For the text-containing cell, return its midpoint in (x, y) coordinate format. 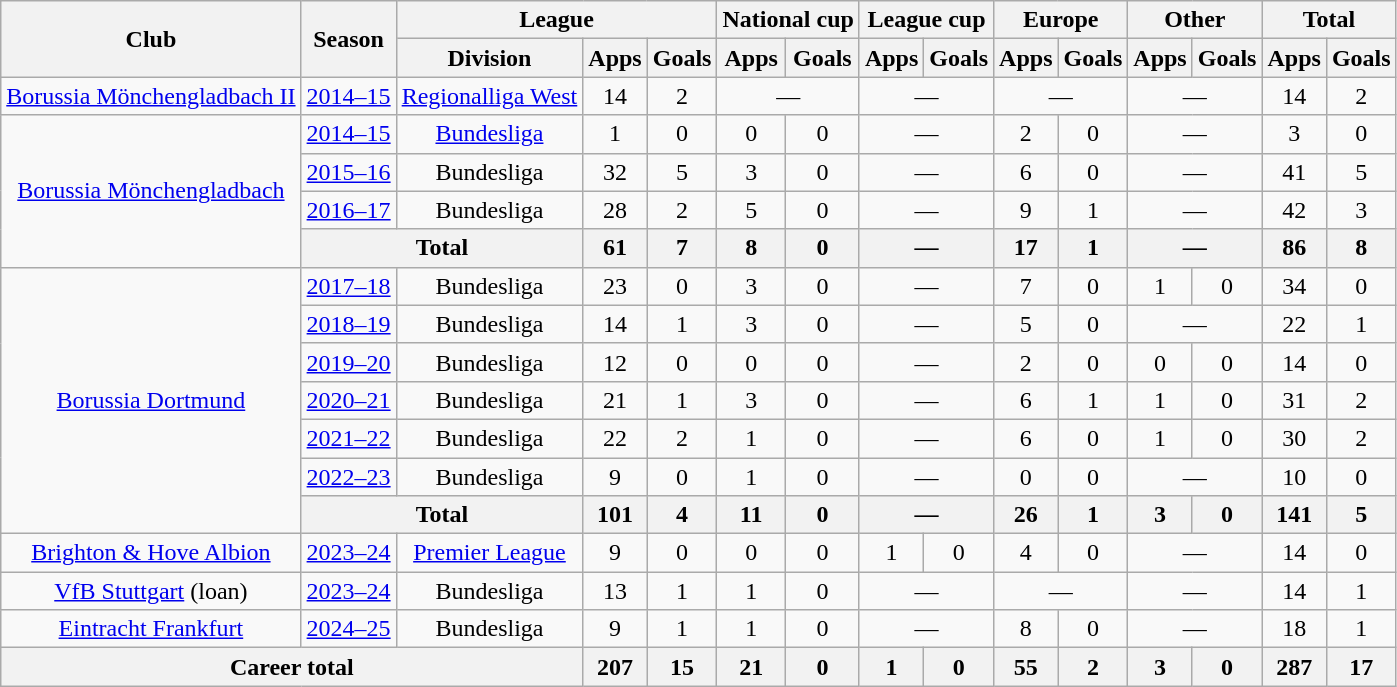
2022–23 (348, 477)
Season (348, 39)
287 (1294, 667)
101 (615, 515)
207 (615, 667)
Division (490, 58)
31 (1294, 400)
10 (1294, 477)
141 (1294, 515)
26 (1026, 515)
Premier League (490, 553)
League (556, 20)
86 (1294, 248)
34 (1294, 286)
2019–20 (348, 362)
2018–19 (348, 324)
2016–17 (348, 210)
Borussia Mönchengladbach II (151, 96)
League cup (926, 20)
Brighton & Hove Albion (151, 553)
55 (1026, 667)
National cup (788, 20)
Club (151, 39)
18 (1294, 629)
2020–21 (348, 400)
2024–25 (348, 629)
Eintracht Frankfurt (151, 629)
Other (1195, 20)
15 (682, 667)
VfB Stuttgart (loan) (151, 591)
2021–22 (348, 438)
13 (615, 591)
28 (615, 210)
32 (615, 172)
23 (615, 286)
Borussia Mönchengladbach (151, 191)
61 (615, 248)
Regionalliga West (490, 96)
Europe (1061, 20)
Career total (292, 667)
Borussia Dortmund (151, 400)
2015–16 (348, 172)
41 (1294, 172)
42 (1294, 210)
11 (751, 515)
30 (1294, 438)
2017–18 (348, 286)
12 (615, 362)
